Extract the [X, Y] coordinate from the center of the cell holding the provided text.  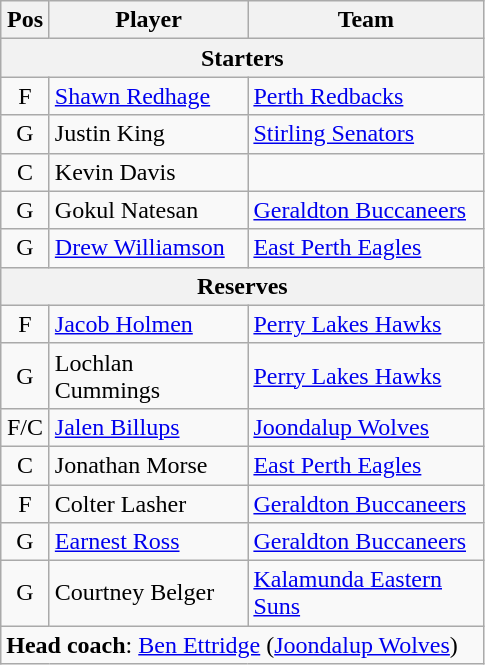
Reserves [242, 286]
Earnest Ross [148, 542]
Perth Redbacks [366, 96]
Pos [26, 20]
Starters [242, 58]
Stirling Senators [366, 134]
Lochlan Cummings [148, 376]
Joondalup Wolves [366, 427]
Kevin Davis [148, 172]
Courtney Belger [148, 594]
Jonathan Morse [148, 465]
F/C [26, 427]
Player [148, 20]
Jalen Billups [148, 427]
Drew Williamson [148, 248]
Team [366, 20]
Gokul Natesan [148, 210]
Colter Lasher [148, 503]
Shawn Redhage [148, 96]
Head coach: Ben Ettridge (Joondalup Wolves) [242, 645]
Justin King [148, 134]
Kalamunda Eastern Suns [366, 594]
Jacob Holmen [148, 324]
